Detect which cell encompasses the target text, then output its (X, Y) center coordinate. 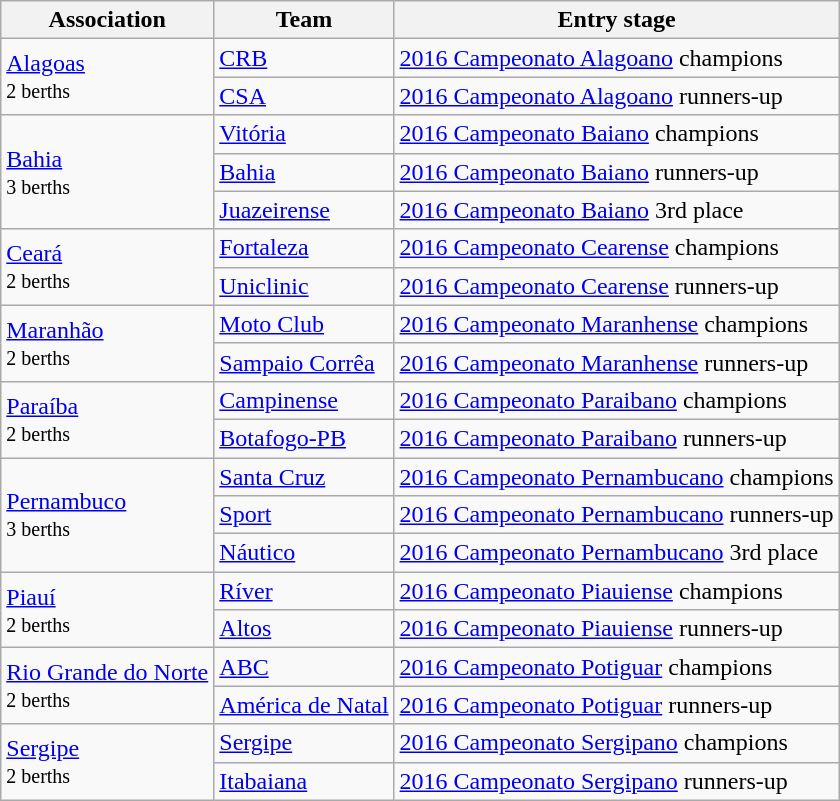
Vitória (304, 134)
2016 Campeonato Baiano 3rd place (616, 210)
Pernambuco3 berths (108, 515)
2016 Campeonato Sergipano champions (616, 743)
Team (304, 20)
Itabaiana (304, 781)
Association (108, 20)
ABC (304, 667)
Uniclinic (304, 286)
Altos (304, 629)
2016 Campeonato Potiguar champions (616, 667)
2016 Campeonato Cearense champions (616, 248)
Piauí2 berths (108, 610)
Campinense (304, 400)
2016 Campeonato Baiano runners-up (616, 172)
2016 Campeonato Alagoano champions (616, 58)
2016 Campeonato Pernambucano 3rd place (616, 553)
CRB (304, 58)
Sergipe (304, 743)
2016 Campeonato Maranhense champions (616, 324)
Paraíba2 berths (108, 419)
Sergipe2 berths (108, 762)
Sampaio Corrêa (304, 362)
Rio Grande do Norte2 berths (108, 686)
2016 Campeonato Sergipano runners-up (616, 781)
América de Natal (304, 705)
2016 Campeonato Piauiense runners-up (616, 629)
2016 Campeonato Alagoano runners-up (616, 96)
2016 Campeonato Maranhense runners-up (616, 362)
2016 Campeonato Cearense runners-up (616, 286)
Sport (304, 515)
Moto Club (304, 324)
Fortaleza (304, 248)
Santa Cruz (304, 477)
Juazeirense (304, 210)
2016 Campeonato Paraibano champions (616, 400)
Alagoas2 berths (108, 77)
2016 Campeonato Baiano champions (616, 134)
2016 Campeonato Paraibano runners-up (616, 438)
Bahia3 berths (108, 172)
2016 Campeonato Pernambucano runners-up (616, 515)
Ceará2 berths (108, 267)
Maranhão2 berths (108, 343)
Náutico (304, 553)
Botafogo-PB (304, 438)
Entry stage (616, 20)
2016 Campeonato Potiguar runners-up (616, 705)
2016 Campeonato Piauiense champions (616, 591)
Bahia (304, 172)
Ríver (304, 591)
2016 Campeonato Pernambucano champions (616, 477)
CSA (304, 96)
